Identify which cell holds the provided text, then report its (x, y) central coordinate. 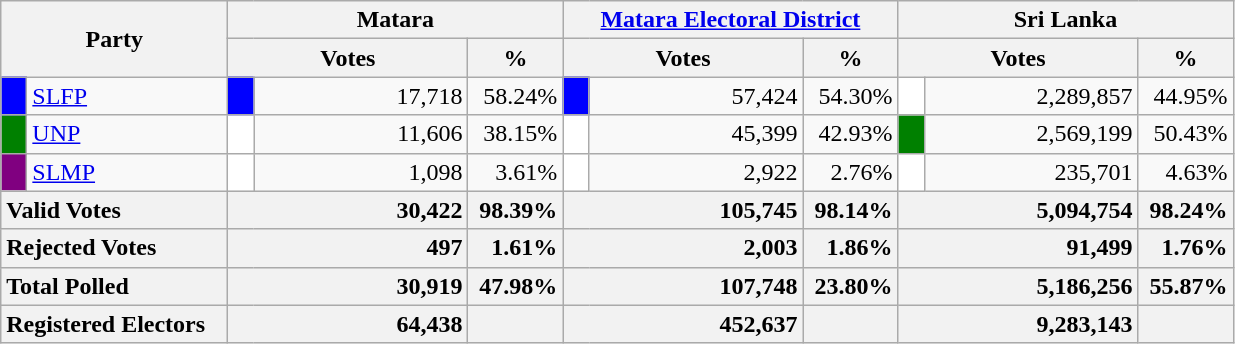
17,718 (361, 96)
44.95% (1186, 96)
57,424 (696, 96)
42.93% (850, 134)
Party (114, 39)
45,399 (696, 134)
9,283,143 (1018, 324)
91,499 (1018, 248)
23.80% (850, 286)
54.30% (850, 96)
2.76% (850, 172)
50.43% (1186, 134)
98.24% (1186, 210)
30,422 (348, 210)
452,637 (683, 324)
30,919 (348, 286)
1.76% (1186, 248)
UNP (128, 134)
2,922 (696, 172)
Matara Electoral District (730, 20)
497 (348, 248)
1.86% (850, 248)
Matara (396, 20)
5,186,256 (1018, 286)
2,289,857 (1031, 96)
107,748 (683, 286)
235,701 (1031, 172)
Total Polled (114, 286)
1,098 (361, 172)
Sri Lanka (1066, 20)
2,003 (683, 248)
58.24% (516, 96)
SLFP (128, 96)
55.87% (1186, 286)
98.39% (516, 210)
Valid Votes (114, 210)
47.98% (516, 286)
105,745 (683, 210)
4.63% (1186, 172)
1.61% (516, 248)
64,438 (348, 324)
Registered Electors (114, 324)
3.61% (516, 172)
98.14% (850, 210)
38.15% (516, 134)
11,606 (361, 134)
5,094,754 (1018, 210)
Rejected Votes (114, 248)
SLMP (128, 172)
2,569,199 (1031, 134)
